Find where the given text appears and provide that cell's center as [X, Y] coordinate. 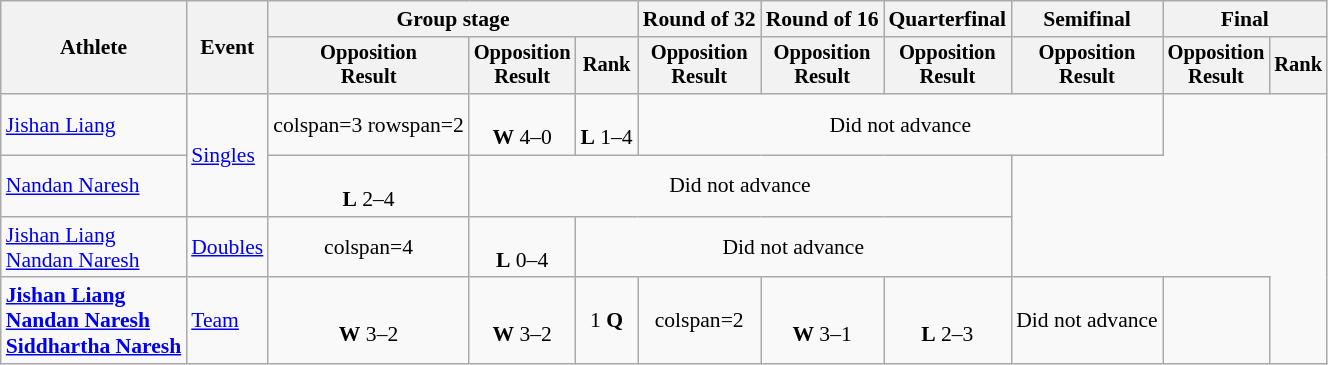
Singles [227, 155]
Round of 32 [700, 19]
L 0–4 [522, 248]
Doubles [227, 248]
Team [227, 322]
W 3–1 [822, 322]
Jishan Liang [94, 124]
Final [1245, 19]
colspan=3 rowspan=2 [368, 124]
Jishan LiangNandan Naresh [94, 248]
L 1–4 [606, 124]
L 2–3 [948, 322]
colspan=2 [700, 322]
Nandan Naresh [94, 186]
Event [227, 48]
Group stage [452, 19]
Semifinal [1087, 19]
Round of 16 [822, 19]
Quarterfinal [948, 19]
W 4–0 [522, 124]
1 Q [606, 322]
L 2–4 [368, 186]
colspan=4 [368, 248]
Jishan LiangNandan NareshSiddhartha Naresh [94, 322]
Athlete [94, 48]
